Capture the cell that displays the provided text and extract its [X, Y] central coordinate. 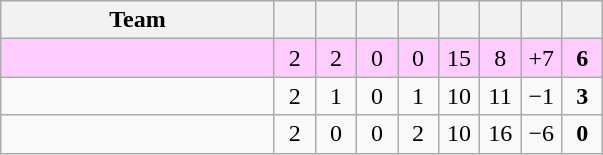
11 [500, 96]
−6 [542, 134]
16 [500, 134]
Team [138, 20]
+7 [542, 58]
15 [460, 58]
−1 [542, 96]
8 [500, 58]
6 [582, 58]
3 [582, 96]
